Capture the cell that displays the provided text and extract its [X, Y] central coordinate. 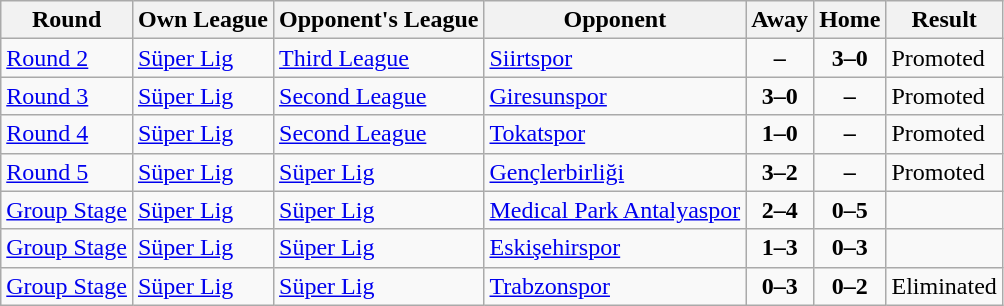
1–3 [780, 248]
Siirtspor [615, 58]
Third League [379, 58]
Round 3 [67, 96]
1–0 [780, 134]
Gençlerbirliği [615, 172]
Round 4 [67, 134]
Round [67, 20]
Result [944, 20]
Round 5 [67, 172]
Own League [202, 20]
0–2 [850, 286]
Opponent [615, 20]
Tokatspor [615, 134]
Eskişehirspor [615, 248]
Medical Park Antalyaspor [615, 210]
2–4 [780, 210]
Home [850, 20]
3–2 [780, 172]
Eliminated [944, 286]
Away [780, 20]
Round 2 [67, 58]
Trabzonspor [615, 286]
0–5 [850, 210]
Giresunspor [615, 96]
Opponent's League [379, 20]
